Scan for the cell matching the given text and deliver its [X, Y] coordinate at center. 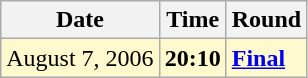
Date [80, 20]
Round [266, 20]
20:10 [192, 58]
Time [192, 20]
Final [266, 58]
August 7, 2006 [80, 58]
